Search for the cell housing the specified text and yield its [x, y] center coordinate. 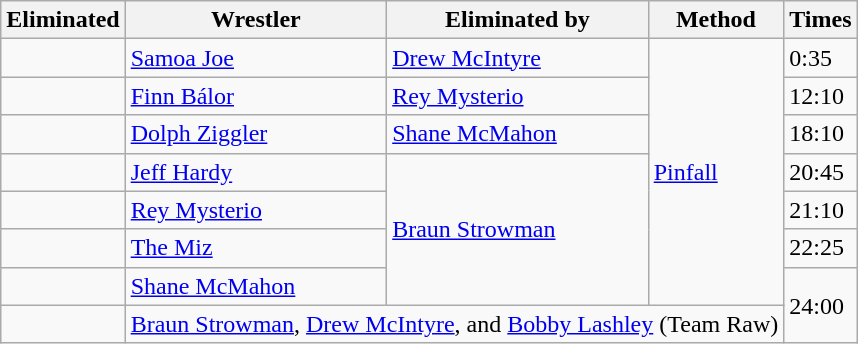
0:35 [820, 58]
Dolph Ziggler [256, 134]
18:10 [820, 134]
Braun Strowman [518, 229]
Method [716, 20]
Eliminated by [518, 20]
21:10 [820, 210]
Finn Bálor [256, 96]
22:25 [820, 248]
Jeff Hardy [256, 172]
Wrestler [256, 20]
Pinfall [716, 172]
20:45 [820, 172]
Eliminated [63, 20]
Braun Strowman, Drew McIntyre, and Bobby Lashley (Team Raw) [454, 324]
Samoa Joe [256, 58]
12:10 [820, 96]
Times [820, 20]
24:00 [820, 305]
Drew McIntyre [518, 58]
The Miz [256, 248]
